Output the (X, Y) coordinate of the center of the cell containing the given text.  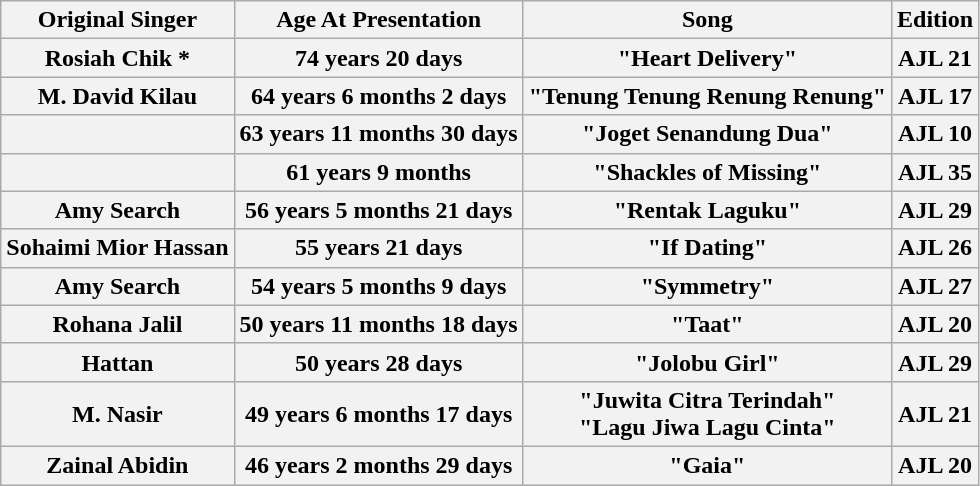
Rosiah Chik * (118, 58)
Song (707, 20)
"Rentak Laguku" (707, 210)
56 years 5 months 21 days (378, 210)
55 years 21 days (378, 248)
Edition (936, 20)
Rohana Jalil (118, 324)
Hattan (118, 362)
49 years 6 months 17 days (378, 414)
61 years 9 months (378, 172)
54 years 5 months 9 days (378, 286)
M. David Kilau (118, 96)
"Gaia" (707, 465)
"Jolobu Girl" (707, 362)
64 years 6 months 2 days (378, 96)
"Juwita Citra Terindah""Lagu Jiwa Lagu Cinta" (707, 414)
"If Dating" (707, 248)
50 years 28 days (378, 362)
Zainal Abidin (118, 465)
"Taat" (707, 324)
74 years 20 days (378, 58)
63 years 11 months 30 days (378, 134)
"Symmetry" (707, 286)
46 years 2 months 29 days (378, 465)
AJL 17 (936, 96)
AJL 26 (936, 248)
M. Nasir (118, 414)
"Heart Delivery" (707, 58)
AJL 10 (936, 134)
Age At Presentation (378, 20)
"Shackles of Missing" (707, 172)
AJL 27 (936, 286)
Original Singer (118, 20)
AJL 35 (936, 172)
"Joget Senandung Dua" (707, 134)
Sohaimi Mior Hassan (118, 248)
50 years 11 months 18 days (378, 324)
"Tenung Tenung Renung Renung" (707, 96)
